Return [x, y] of the center of cell containing provided text 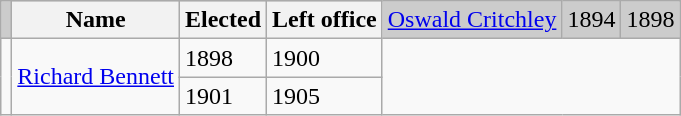
Name [96, 20]
1900 [325, 58]
Richard Bennett [96, 77]
Elected [224, 20]
1905 [325, 96]
Left office [325, 20]
1901 [224, 96]
1894 [592, 20]
Oswald Critchley [472, 20]
